Determine the (x, y) coordinate at the center of the cell enclosing the given text.  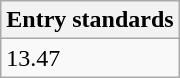
Entry standards (90, 20)
13.47 (90, 58)
